Determine the [X, Y] coordinate at the center of the cell enclosing the given text.  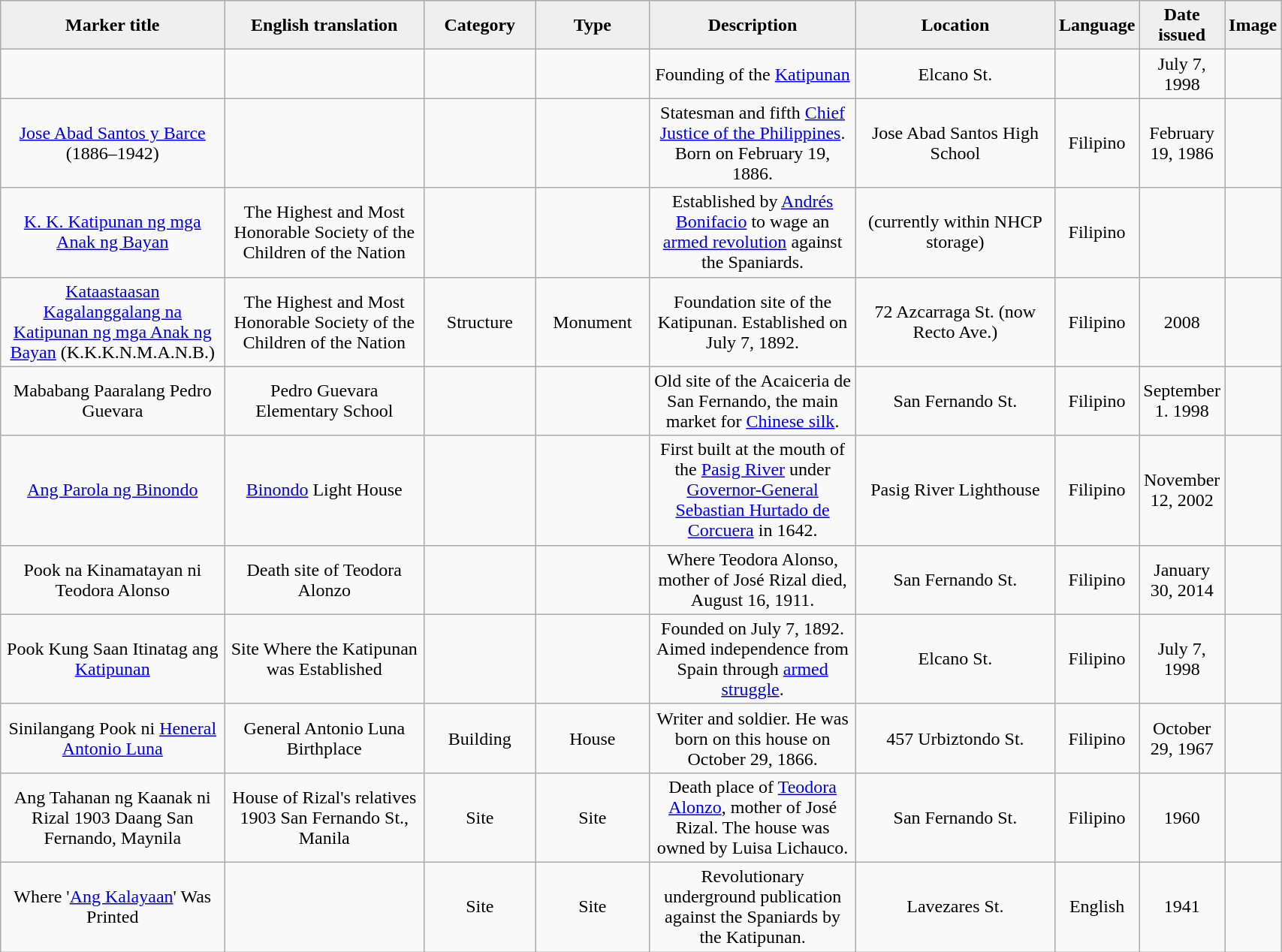
Writer and soldier. He was born on this house on October 29, 1866. [753, 738]
Image [1253, 26]
House [593, 738]
October 29, 1967 [1182, 738]
Where 'Ang Kalayaan' Was Printed [113, 907]
Sinilangang Pook ni Heneral Antonio Luna [113, 738]
Description [753, 26]
Marker title [113, 26]
Pasig River Lighthouse [955, 490]
English translation [324, 26]
First built at the mouth of the Pasig River under Governor-General Sebastian Hurtado de Corcuera in 1642. [753, 490]
Death site of Teodora Alonzo [324, 580]
Kataastaasan Kagalanggalang na Katipunan ng mga Anak ng Bayan (K.K.K.N.M.A.N.B.) [113, 321]
457 Urbiztondo St. [955, 738]
Lavezares St. [955, 907]
November 12, 2002 [1182, 490]
Foundation site of the Katipunan. Established on July 7, 1892. [753, 321]
January 30, 2014 [1182, 580]
February 19, 1986 [1182, 143]
2008 [1182, 321]
Pedro Guevara Elementary School [324, 401]
September 1. 1998 [1182, 401]
Ang Parola ng Binondo [113, 490]
Ang Tahanan ng Kaanak ni Rizal 1903 Daang San Fernando, Maynila [113, 817]
Statesman and fifth Chief Justice of the Philippines. Born on February 19, 1886. [753, 143]
Pook na Kinamatayan ni Teodora Alonso [113, 580]
Pook Kung Saan Itinatag ang Katipunan [113, 659]
1960 [1182, 817]
English [1096, 907]
Site Where the Katipunan was Established [324, 659]
Death place of Teodora Alonzo, mother of José Rizal. The house was owned by Luisa Lichauco. [753, 817]
1941 [1182, 907]
Founding of the Katipunan [753, 74]
Founded on July 7, 1892. Aimed independence from Spain through armed struggle. [753, 659]
Category [480, 26]
Jose Abad Santos y Barce(1886–1942) [113, 143]
Established by Andrés Bonifacio to wage an armed revolution against the Spaniards. [753, 233]
Date issued [1182, 26]
Where Teodora Alonso, mother of José Rizal died, August 16, 1911. [753, 580]
Binondo Light House [324, 490]
Building [480, 738]
K. K. Katipunan ng mga Anak ng Bayan [113, 233]
Structure [480, 321]
General Antonio Luna Birthplace [324, 738]
Monument [593, 321]
Old site of the Acaiceria de San Fernando, the main market for Chinese silk. [753, 401]
72 Azcarraga St. (now Recto Ave.) [955, 321]
Location [955, 26]
(currently within NHCP storage) [955, 233]
Mababang Paaralang Pedro Guevara [113, 401]
Jose Abad Santos High School [955, 143]
Revolutionary underground publication against the Spaniards by the Katipunan. [753, 907]
Type [593, 26]
House of Rizal's relatives 1903 San Fernando St., Manila [324, 817]
Language [1096, 26]
